Identify which cell holds the provided text, then report its [X, Y] central coordinate. 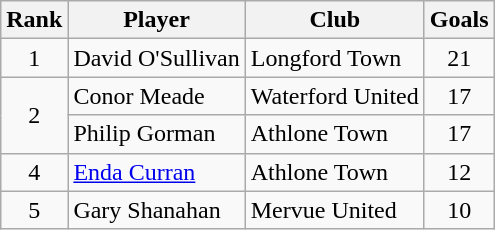
Longford Town [334, 58]
Waterford United [334, 96]
Goals [459, 20]
Gary Shanahan [156, 210]
12 [459, 172]
5 [34, 210]
David O'Sullivan [156, 58]
4 [34, 172]
Rank [34, 20]
Conor Meade [156, 96]
Club [334, 20]
Philip Gorman [156, 134]
2 [34, 115]
10 [459, 210]
21 [459, 58]
Enda Curran [156, 172]
Mervue United [334, 210]
Player [156, 20]
1 [34, 58]
